Scan for the cell matching the given text and deliver its (X, Y) coordinate at center. 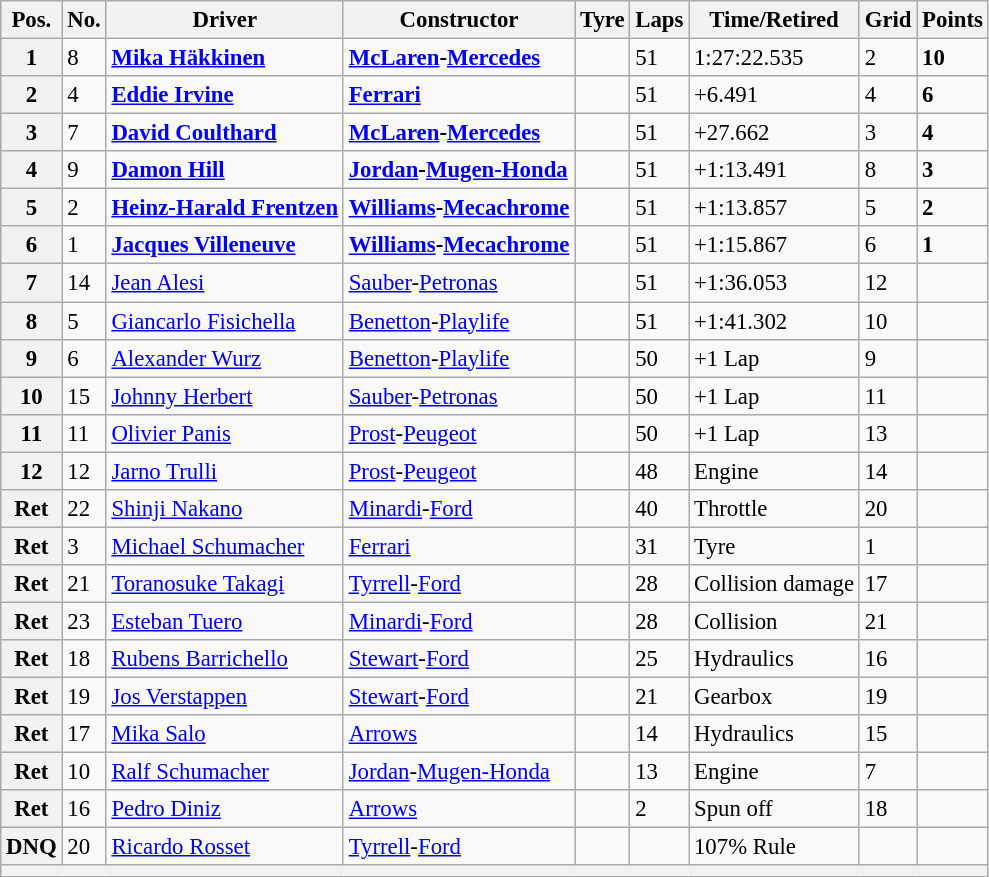
23 (84, 621)
+27.662 (774, 133)
Constructor (458, 20)
David Coulthard (224, 133)
Johnny Herbert (224, 396)
Jos Verstappen (224, 697)
Pos. (32, 20)
Ricardo Rosset (224, 847)
1:27:22.535 (774, 58)
Gearbox (774, 697)
Collision damage (774, 584)
Throttle (774, 509)
Mika Häkkinen (224, 58)
Grid (888, 20)
Points (952, 20)
Alexander Wurz (224, 358)
Collision (774, 621)
+1:15.867 (774, 245)
48 (660, 471)
107% Rule (774, 847)
+1:13.491 (774, 170)
25 (660, 659)
Pedro Diniz (224, 809)
22 (84, 509)
Rubens Barrichello (224, 659)
+1:41.302 (774, 321)
Laps (660, 20)
Jean Alesi (224, 283)
DNQ (32, 847)
Driver (224, 20)
Ralf Schumacher (224, 772)
+1:13.857 (774, 208)
40 (660, 509)
Heinz-Harald Frentzen (224, 208)
Eddie Irvine (224, 95)
31 (660, 546)
Esteban Tuero (224, 621)
Jarno Trulli (224, 471)
Toranosuke Takagi (224, 584)
Mika Salo (224, 734)
Spun off (774, 809)
Olivier Panis (224, 433)
Time/Retired (774, 20)
No. (84, 20)
Michael Schumacher (224, 546)
+1:36.053 (774, 283)
+6.491 (774, 95)
Shinji Nakano (224, 509)
Jacques Villeneuve (224, 245)
Giancarlo Fisichella (224, 321)
Damon Hill (224, 170)
